For the text-containing cell, return its midpoint in (x, y) coordinate format. 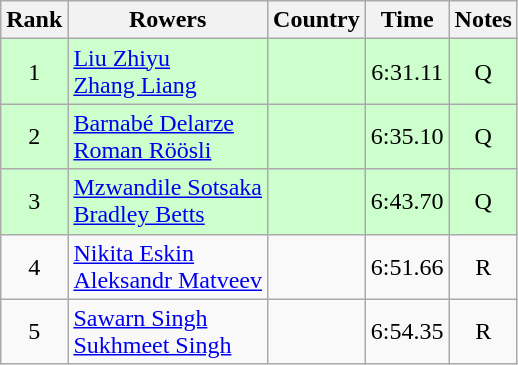
Liu ZhiyuZhang Liang (168, 72)
6:51.66 (407, 266)
Rank (34, 20)
4 (34, 266)
6:54.35 (407, 332)
1 (34, 72)
Rowers (168, 20)
Barnabé DelarzeRoman Röösli (168, 136)
3 (34, 202)
Country (317, 20)
Time (407, 20)
6:35.10 (407, 136)
6:31.11 (407, 72)
Mzwandile SotsakaBradley Betts (168, 202)
Notes (483, 20)
2 (34, 136)
Nikita EskinAleksandr Matveev (168, 266)
6:43.70 (407, 202)
5 (34, 332)
Sawarn SinghSukhmeet Singh (168, 332)
